Search for the cell housing the specified text and yield its (X, Y) center coordinate. 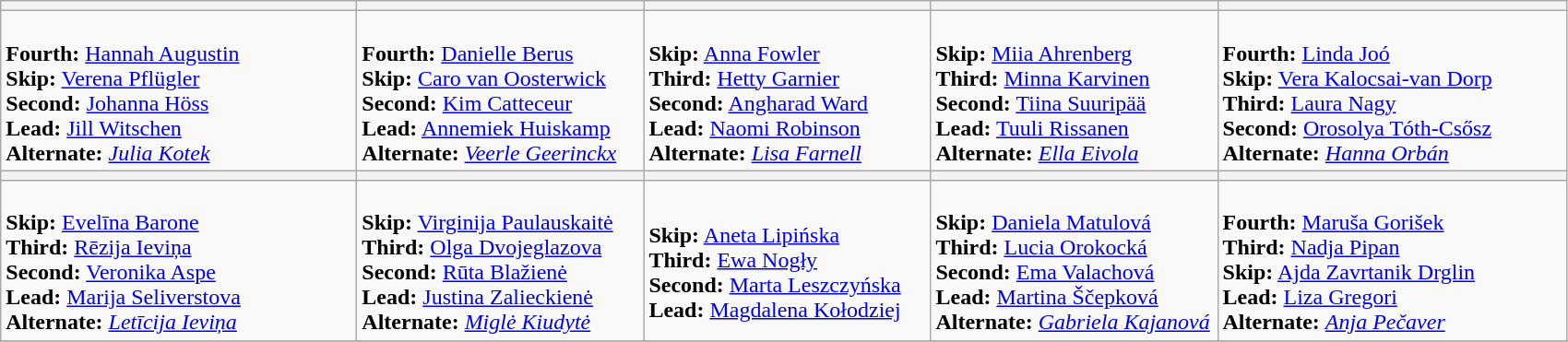
Skip: Miia Ahrenberg Third: Minna Karvinen Second: Tiina Suuripää Lead: Tuuli Rissanen Alternate: Ella Eivola (1074, 90)
Fourth: Hannah Augustin Skip: Verena Pflügler Second: Johanna Höss Lead: Jill Witschen Alternate: Julia Kotek (179, 90)
Skip: Evelīna Barone Third: Rēzija Ieviņa Second: Veronika Aspe Lead: Marija Seliverstova Alternate: Letīcija Ieviņa (179, 260)
Skip: Daniela Matulová Third: Lucia Orokocká Second: Ema Valachová Lead: Martina Ščepková Alternate: Gabriela Kajanová (1074, 260)
Fourth: Linda Joó Skip: Vera Kalocsai-van Dorp Third: Laura Nagy Second: Orosolya Tóth-Csősz Alternate: Hanna Orbán (1393, 90)
Fourth: Maruša Gorišek Third: Nadja Pipan Skip: Ajda Zavrtanik Drglin Lead: Liza Gregori Alternate: Anja Pečaver (1393, 260)
Skip: Virginija Paulauskaitė Third: Olga Dvojeglazova Second: Rūta Blažienė Lead: Justina Zalieckienė Alternate: Miglė Kiudytė (500, 260)
Skip: Anna Fowler Third: Hetty Garnier Second: Angharad Ward Lead: Naomi Robinson Alternate: Lisa Farnell (788, 90)
Skip: Aneta Lipińska Third: Ewa Nogły Second: Marta Leszczyńska Lead: Magdalena Kołodziej (788, 260)
Fourth: Danielle Berus Skip: Caro van Oosterwick Second: Kim Catteceur Lead: Annemiek Huiskamp Alternate: Veerle Geerinckx (500, 90)
